Find where the given text appears and provide that cell's center as [x, y] coordinate. 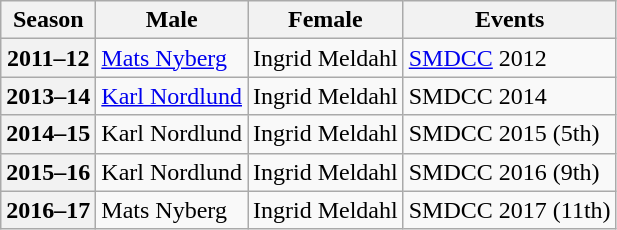
2016–17 [48, 210]
2013–14 [48, 96]
Events [510, 20]
Female [326, 20]
Male [172, 20]
SMDCC 2017 (11th) [510, 210]
SMDCC 2015 (5th) [510, 134]
SMDCC 2016 (9th) [510, 172]
SMDCC 2014 [510, 96]
SMDCC 2012 [510, 58]
Season [48, 20]
2011–12 [48, 58]
2014–15 [48, 134]
2015–16 [48, 172]
